Determine the [x, y] coordinate at the center of the cell enclosing the given text.  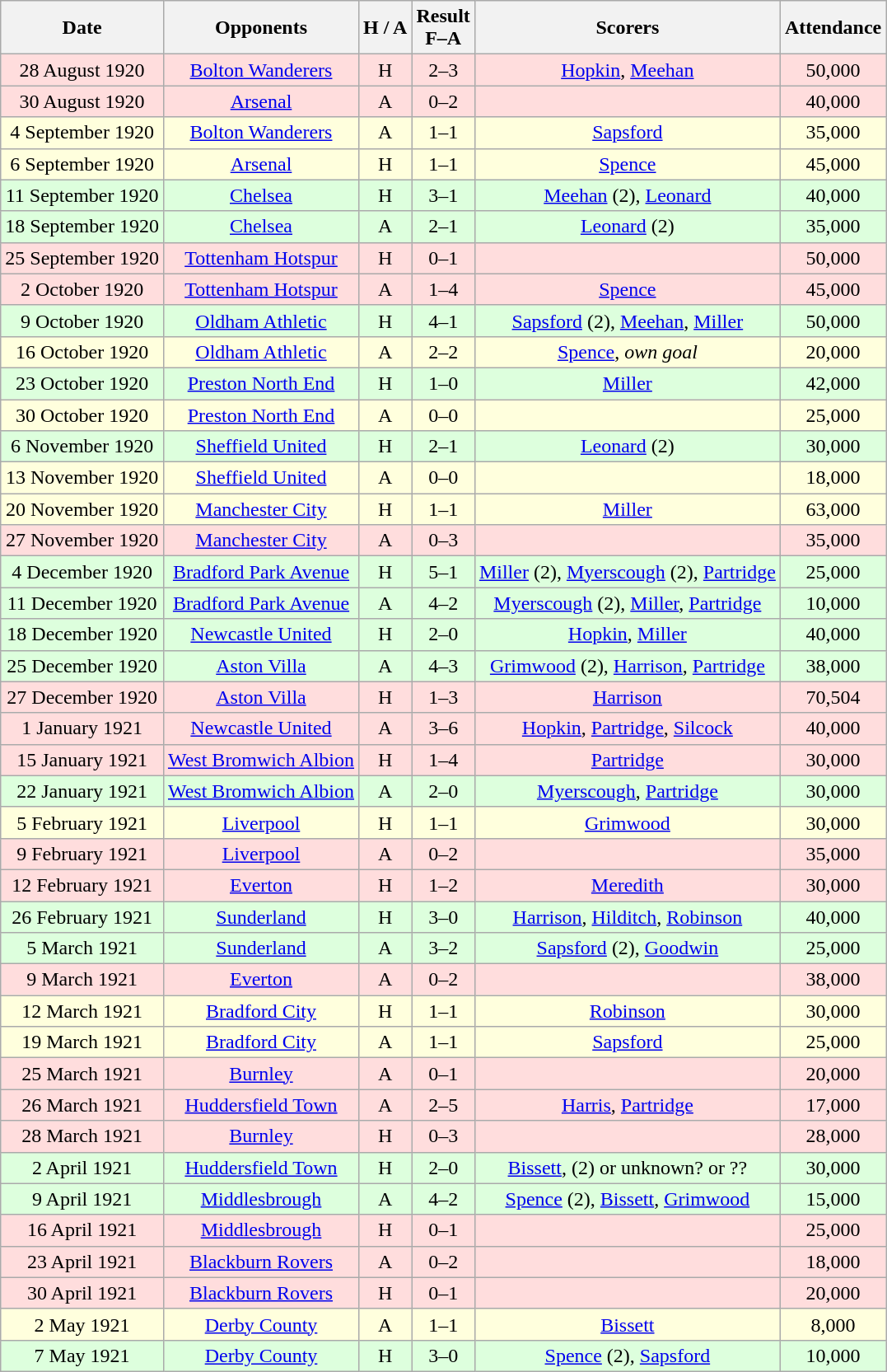
Opponents [260, 28]
23 October 1920 [82, 383]
Sapsford (2), Meehan, Miller [628, 321]
30 October 1920 [82, 414]
H / A [385, 28]
11 September 1920 [82, 195]
Bissett [628, 1324]
25 September 1920 [82, 258]
Harrison, Hilditch, Robinson [628, 917]
9 October 1920 [82, 321]
Meredith [628, 885]
Grimwood [628, 822]
5 February 1921 [82, 822]
3–1 [443, 195]
42,000 [833, 383]
28 August 1920 [82, 70]
1–0 [443, 383]
Meehan (2), Leonard [628, 195]
26 February 1921 [82, 917]
Date [82, 28]
Harrison [628, 697]
Sapsford (2), Goodwin [628, 948]
22 January 1921 [82, 791]
30 April 1921 [82, 1293]
1–2 [443, 885]
Spence (2), Sapsford [628, 1356]
Scorers [628, 28]
2 April 1921 [82, 1168]
Myerscough, Partridge [628, 791]
8,000 [833, 1324]
13 November 1920 [82, 478]
4–1 [443, 321]
7 May 1921 [82, 1356]
19 March 1921 [82, 1042]
ResultF–A [443, 28]
4 December 1920 [82, 572]
2 October 1920 [82, 289]
16 April 1921 [82, 1230]
Hopkin, Meehan [628, 70]
6 September 1920 [82, 164]
27 November 1920 [82, 541]
15,000 [833, 1199]
30 August 1920 [82, 101]
Robinson [628, 1011]
1 January 1921 [82, 728]
Attendance [833, 28]
12 February 1921 [82, 885]
2–2 [443, 352]
5 March 1921 [82, 948]
2 May 1921 [82, 1324]
1–3 [443, 697]
Partridge [628, 760]
Bissett, (2) or unknown? or ?? [628, 1168]
28 March 1921 [82, 1136]
23 April 1921 [82, 1262]
5–1 [443, 572]
17,000 [833, 1105]
6 November 1920 [82, 447]
18 December 1920 [82, 634]
3–2 [443, 948]
Myerscough (2), Miller, Partridge [628, 603]
11 December 1920 [82, 603]
20 November 1920 [82, 509]
3–6 [443, 728]
2–5 [443, 1105]
Grimwood (2), Harrison, Partridge [628, 666]
26 March 1921 [82, 1105]
Spence, own goal [628, 352]
4–3 [443, 666]
Spence (2), Bissett, Grimwood [628, 1199]
18 September 1920 [82, 227]
9 February 1921 [82, 854]
Harris, Partridge [628, 1105]
25 December 1920 [82, 666]
Hopkin, Partridge, Silcock [628, 728]
Hopkin, Miller [628, 634]
27 December 1920 [82, 697]
28,000 [833, 1136]
16 October 1920 [82, 352]
9 April 1921 [82, 1199]
12 March 1921 [82, 1011]
63,000 [833, 509]
4 September 1920 [82, 133]
2–3 [443, 70]
15 January 1921 [82, 760]
9 March 1921 [82, 980]
Miller (2), Myerscough (2), Partridge [628, 572]
70,504 [833, 697]
25 March 1921 [82, 1074]
